Output the (X, Y) coordinate of the center of the cell containing the given text.  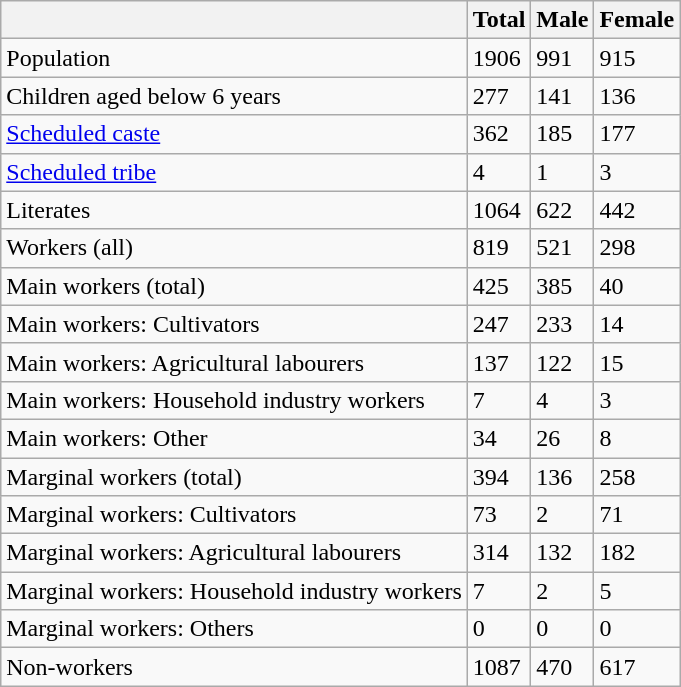
Population (234, 58)
Female (637, 20)
182 (637, 553)
258 (637, 477)
622 (562, 210)
Scheduled caste (234, 134)
Main workers (total) (234, 286)
Marginal workers: Agricultural labourers (234, 553)
Main workers: Cultivators (234, 324)
14 (637, 324)
26 (562, 438)
Marginal workers (total) (234, 477)
34 (499, 438)
1906 (499, 58)
425 (499, 286)
Scheduled tribe (234, 172)
Male (562, 20)
394 (499, 477)
233 (562, 324)
521 (562, 248)
132 (562, 553)
385 (562, 286)
Children aged below 6 years (234, 96)
Marginal workers: Others (234, 629)
5 (637, 591)
122 (562, 362)
991 (562, 58)
470 (562, 667)
Marginal workers: Cultivators (234, 515)
1087 (499, 667)
Non-workers (234, 667)
Literates (234, 210)
73 (499, 515)
277 (499, 96)
Main workers: Agricultural labourers (234, 362)
Main workers: Household industry workers (234, 400)
Total (499, 20)
915 (637, 58)
177 (637, 134)
298 (637, 248)
314 (499, 553)
Main workers: Other (234, 438)
137 (499, 362)
1064 (499, 210)
185 (562, 134)
1 (562, 172)
819 (499, 248)
8 (637, 438)
247 (499, 324)
Workers (all) (234, 248)
71 (637, 515)
15 (637, 362)
141 (562, 96)
617 (637, 667)
Marginal workers: Household industry workers (234, 591)
362 (499, 134)
442 (637, 210)
40 (637, 286)
